Find where the given text appears and provide that cell's center as [x, y] coordinate. 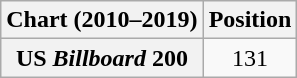
US Billboard 200 [102, 58]
131 [250, 58]
Chart (2010–2019) [102, 20]
Position [250, 20]
